Output the [X, Y] coordinate of the center of the cell containing the given text.  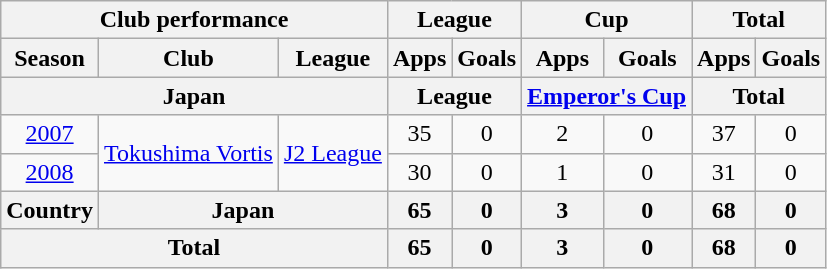
Tokushima Vortis [188, 153]
Country [50, 210]
2 [563, 134]
2007 [50, 134]
Club [188, 58]
Season [50, 58]
31 [724, 172]
2008 [50, 172]
37 [724, 134]
Club performance [194, 20]
J2 League [332, 153]
35 [419, 134]
1 [563, 172]
30 [419, 172]
Emperor's Cup [607, 96]
Cup [607, 20]
